Find where the given text appears and provide that cell's center as [x, y] coordinate. 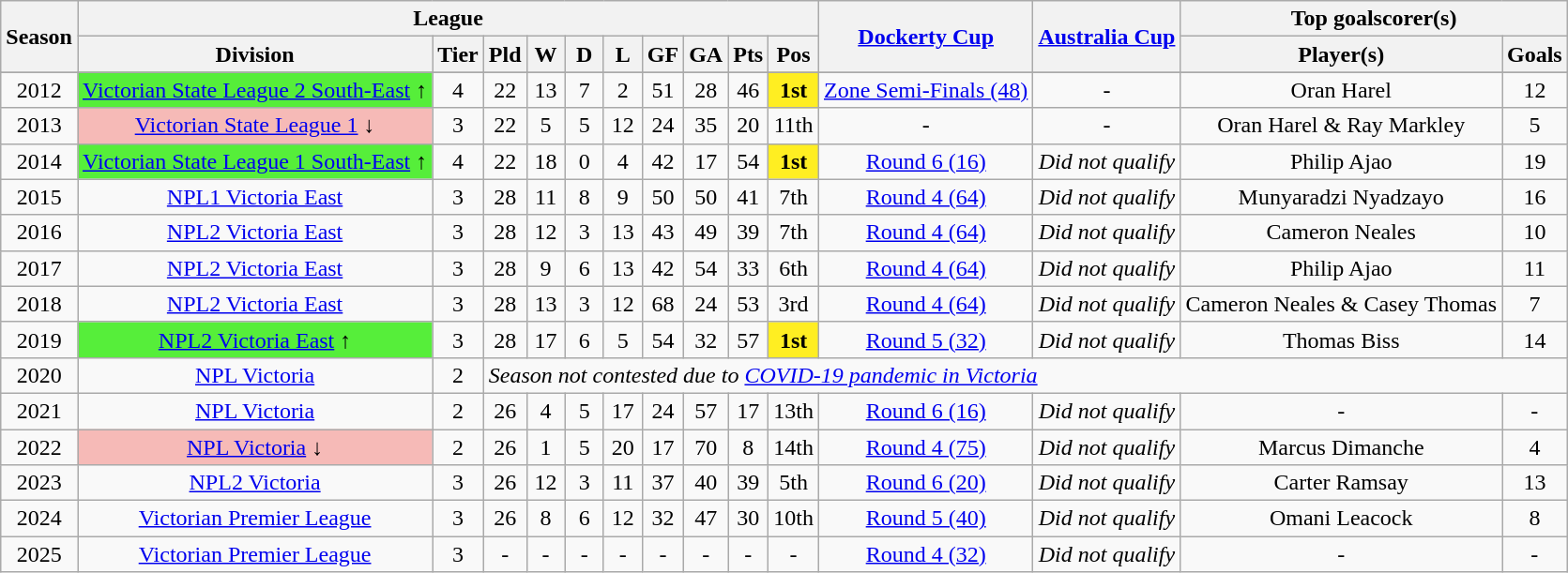
43 [662, 233]
10th [794, 519]
2017 [39, 268]
2023 [39, 483]
6th [794, 268]
Division [254, 54]
League [448, 19]
NPL2 Victoria East ↑ [254, 339]
2013 [39, 126]
Season not contested due to COVID-19 pandemic in Victoria [1025, 375]
18 [546, 161]
GA [706, 54]
Thomas Biss [1342, 339]
40 [706, 483]
19 [1534, 161]
33 [749, 268]
5th [794, 483]
51 [662, 90]
1 [546, 447]
2018 [39, 304]
Tier [458, 54]
68 [662, 304]
2020 [39, 375]
Cameron Neales [1342, 233]
3rd [794, 304]
47 [706, 519]
Round 5 (32) [925, 339]
Munyaradzi Nyadzayo [1342, 197]
30 [749, 519]
NPL2 Victoria [254, 483]
2025 [39, 554]
2019 [39, 339]
Marcus Dimanche [1342, 447]
49 [706, 233]
NPL Victoria ↓ [254, 447]
2015 [39, 197]
2021 [39, 411]
2022 [39, 447]
Australia Cup [1107, 37]
37 [662, 483]
Victorian State League 1 ↓ [254, 126]
16 [1534, 197]
70 [706, 447]
GF [662, 54]
Carter Ramsay [1342, 483]
Oran Harel & Ray Markley [1342, 126]
Player(s) [1342, 54]
Victorian State League 1 South-East ↑ [254, 161]
Dockerty Cup [925, 37]
46 [749, 90]
Top goalscorer(s) [1374, 19]
Round 6 (20) [925, 483]
D [584, 54]
41 [749, 197]
Pts [749, 54]
Season [39, 37]
0 [584, 161]
10 [1534, 233]
14th [794, 447]
11th [794, 126]
Pos [794, 54]
2016 [39, 233]
Goals [1534, 54]
W [546, 54]
L [623, 54]
Zone Semi-Finals (48) [925, 90]
53 [749, 304]
NPL1 Victoria East [254, 197]
Cameron Neales & Casey Thomas [1342, 304]
14 [1534, 339]
Omani Leacock [1342, 519]
Victorian State League 2 South-East ↑ [254, 90]
Round 4 (75) [925, 447]
Round 4 (32) [925, 554]
2024 [39, 519]
Oran Harel [1342, 90]
2014 [39, 161]
35 [706, 126]
2012 [39, 90]
13th [794, 411]
Pld [505, 54]
Round 5 (40) [925, 519]
